Return [x, y] of the center of cell containing provided text 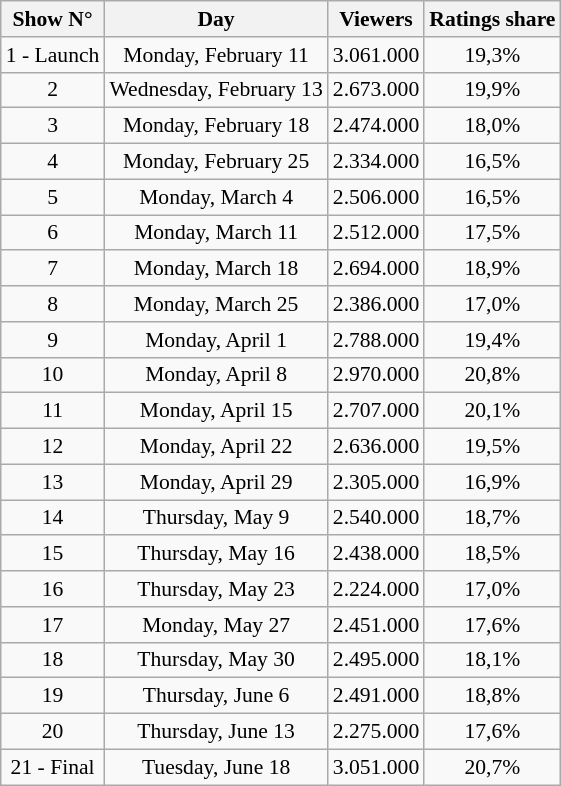
2.491.000 [376, 696]
18,1% [492, 660]
Day [216, 19]
Monday, February 25 [216, 162]
2.386.000 [376, 304]
2.451.000 [376, 625]
Tuesday, June 18 [216, 767]
Monday, March 25 [216, 304]
18,0% [492, 126]
18,7% [492, 518]
Monday, March 11 [216, 233]
20,8% [492, 375]
Monday, April 1 [216, 340]
5 [53, 197]
8 [53, 304]
13 [53, 482]
2.636.000 [376, 447]
2.512.000 [376, 233]
2.275.000 [376, 732]
19,4% [492, 340]
Monday, March 4 [216, 197]
18,8% [492, 696]
Thursday, May 16 [216, 554]
Monday, April 8 [216, 375]
Monday, April 29 [216, 482]
Monday, March 18 [216, 269]
2.673.000 [376, 90]
2.474.000 [376, 126]
2.495.000 [376, 660]
Show N° [53, 19]
Thursday, June 13 [216, 732]
9 [53, 340]
Ratings share [492, 19]
2.540.000 [376, 518]
19,9% [492, 90]
4 [53, 162]
Thursday, May 23 [216, 589]
2 [53, 90]
Monday, April 15 [216, 411]
Viewers [376, 19]
Monday, February 18 [216, 126]
16 [53, 589]
2.506.000 [376, 197]
11 [53, 411]
15 [53, 554]
20,1% [492, 411]
Thursday, May 9 [216, 518]
16,9% [492, 482]
Thursday, May 30 [216, 660]
6 [53, 233]
Wednesday, February 13 [216, 90]
7 [53, 269]
14 [53, 518]
Monday, April 22 [216, 447]
2.707.000 [376, 411]
10 [53, 375]
17,5% [492, 233]
20 [53, 732]
1 - Launch [53, 55]
12 [53, 447]
2.788.000 [376, 340]
19 [53, 696]
2.970.000 [376, 375]
3 [53, 126]
18,9% [492, 269]
Monday, February 11 [216, 55]
19,3% [492, 55]
2.438.000 [376, 554]
2.334.000 [376, 162]
2.694.000 [376, 269]
18 [53, 660]
2.305.000 [376, 482]
19,5% [492, 447]
2.224.000 [376, 589]
18,5% [492, 554]
21 - Final [53, 767]
17 [53, 625]
20,7% [492, 767]
Monday, May 27 [216, 625]
3.061.000 [376, 55]
Thursday, June 6 [216, 696]
3.051.000 [376, 767]
